Find where the given text appears and provide that cell's center as [X, Y] coordinate. 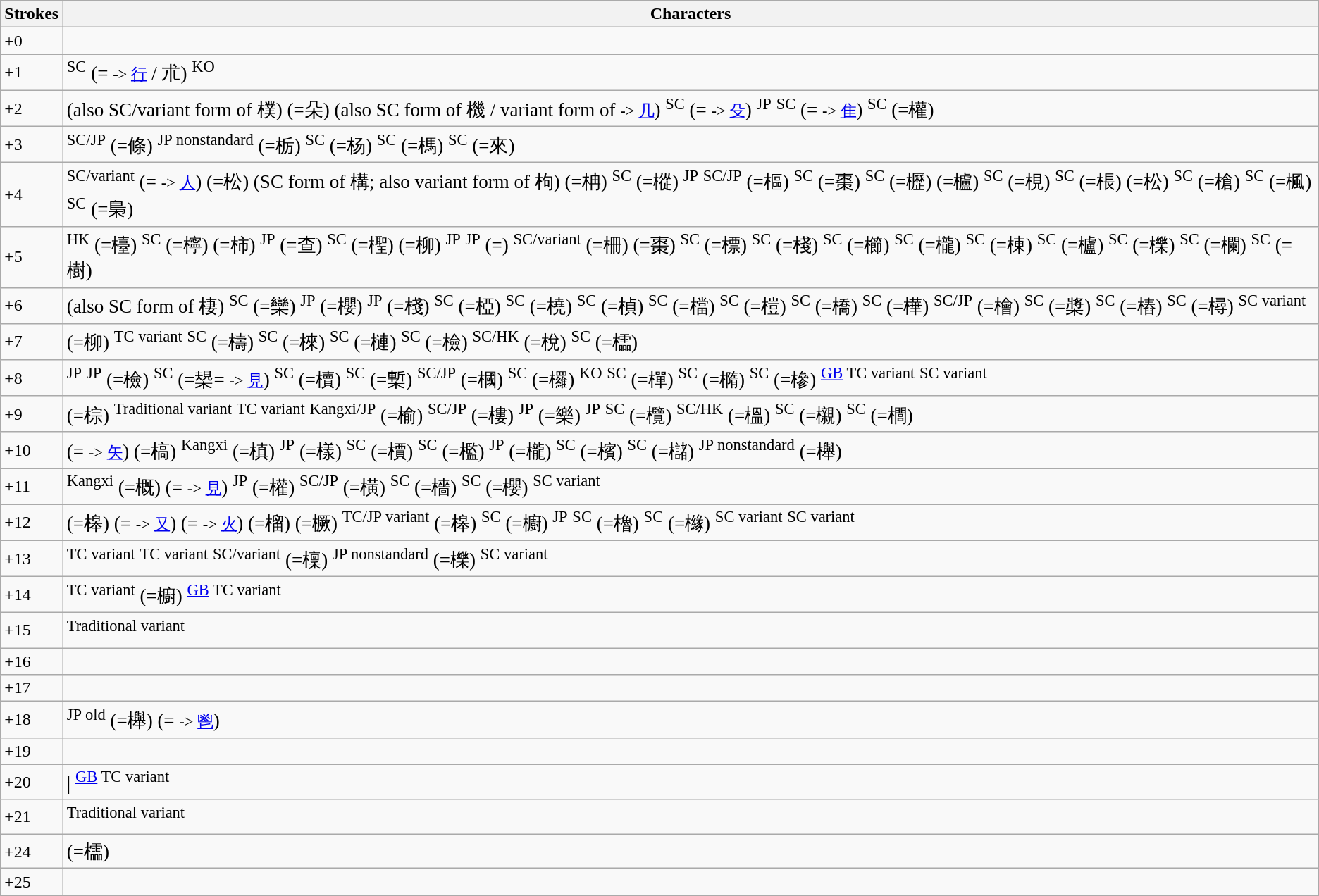
+15 [32, 630]
TC variant TC variant SC/variant (=檁) JP nonstandard (=櫟) SC variant [691, 558]
+7 [32, 342]
+25 [32, 882]
+1 [32, 72]
+8 [32, 378]
+14 [32, 595]
(also SC form of 棲) SC (=欒) JP (=櫻) JP (=棧) SC (=椏) SC (=橈) SC (=楨) SC (=檔) SC (=榿) SC (=橋) SC (=樺) SC/JP (=檜) SC (=槳) SC (=樁) SC (=樳) SC variant [691, 306]
+18 [32, 720]
+10 [32, 449]
(also SC/variant form of 樸) (=朵) (also SC form of 機 / variant form of -> 几) SC (= -> 殳) JP SC (= -> 隹) SC (=權) [691, 108]
(=柳) TC variant SC (=檮) SC (=棶) SC (=槤) SC (=檢) SC/HK (=梲) SC (=櫺) [691, 342]
JP JP (=檢) SC (=槼= -> 見) SC (=櫝) SC (=槧) SC/JP (=槶) SC (=欏) KO SC (=樿) SC (=橢) SC (=槮) GB TC variant SC variant [691, 378]
+17 [32, 688]
+2 [32, 108]
SC/JP (=條) JP nonstandard (=栃) SC (=杨) SC (=榪) SC (=來) [691, 144]
+21 [32, 817]
| GB TC variant [691, 782]
SC (= -> 行 / 朮) KO [691, 72]
Characters [691, 14]
+4 [32, 194]
+13 [32, 558]
JP old (=櫸) (= -> 鬯) [691, 720]
+0 [32, 41]
+19 [32, 751]
+6 [32, 306]
+16 [32, 661]
+5 [32, 256]
+9 [32, 414]
(=櫺) [691, 852]
+24 [32, 852]
Strokes [32, 14]
+12 [32, 523]
+20 [32, 782]
Kangxi (=概) (= -> 見) JP (=權) SC/JP (=橫) SC (=檣) SC (=櫻) SC variant [691, 486]
TC variant (=櫥) GB TC variant [691, 595]
(= -> 矢) (=槁) Kangxi (=槙) JP (=樣) SC (=檟) SC (=檻) JP (=櫳) SC (=檳) SC (=櫧) JP nonstandard (=櫸) [691, 449]
(=槔) (= -> 又) (= -> 火) (=榴) (=橛) TC/JP variant (=槔) SC (=櫥) JP SC (=櫓) SC (=櫞) SC variant SC variant [691, 523]
+3 [32, 144]
+11 [32, 486]
(=棕) Traditional variant TC variant Kangxi/JP (=榆) SC/JP (=樓) JP (=樂) JP SC (=欖) SC/HK (=榲) SC (=櫬) SC (=櫚) [691, 414]
HK (=檯) SC (=檸) (=柿) JP (=查) SC (=檉) (=柳) JP JP (=) SC/variant (=柵) (=棗) SC (=標) SC (=棧) SC (=櫛) SC (=櫳) SC (=棟) SC (=櫨) SC (=櫟) SC (=欄) SC (=樹) [691, 256]
